Identify which cell holds the provided text, then report its (x, y) central coordinate. 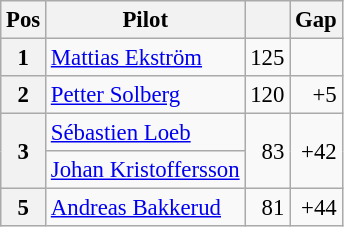
Andreas Bakkerud (146, 208)
Pos (24, 20)
+44 (316, 208)
Johan Kristoffersson (146, 170)
5 (24, 208)
120 (268, 95)
Mattias Ekström (146, 58)
Pilot (146, 20)
Gap (316, 20)
+42 (316, 152)
3 (24, 152)
125 (268, 58)
+5 (316, 95)
1 (24, 58)
2 (24, 95)
81 (268, 208)
83 (268, 152)
Sébastien Loeb (146, 133)
Petter Solberg (146, 95)
